For the text-containing cell, return its midpoint in [x, y] coordinate format. 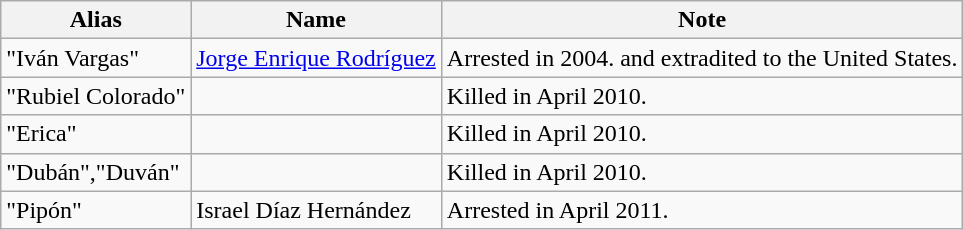
"Pipón" [96, 210]
"Dubán","Duván" [96, 172]
Name [316, 20]
"Erica" [96, 134]
Israel Díaz Hernández [316, 210]
Note [702, 20]
"Rubiel Colorado" [96, 96]
Alias [96, 20]
Jorge Enrique Rodríguez [316, 58]
Arrested in 2004. and extradited to the United States. [702, 58]
"Iván Vargas" [96, 58]
Arrested in April 2011. [702, 210]
